From the cell containing the given text, extract its center point as (X, Y) coordinate. 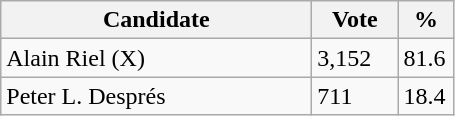
Candidate (156, 20)
Alain Riel (X) (156, 58)
18.4 (426, 96)
81.6 (426, 58)
3,152 (355, 58)
% (426, 20)
Vote (355, 20)
Peter L. Després (156, 96)
711 (355, 96)
